Search for the cell housing the specified text and yield its (x, y) center coordinate. 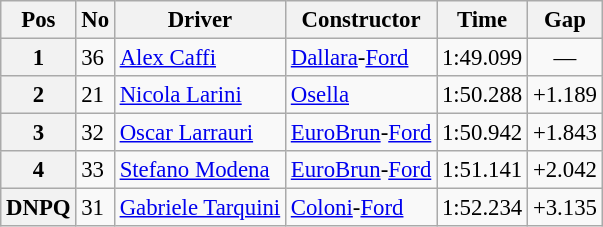
+2.042 (566, 170)
Osella (360, 95)
32 (95, 133)
+3.135 (566, 208)
21 (95, 95)
1:51.141 (482, 170)
Coloni-Ford (360, 208)
+1.843 (566, 133)
Constructor (360, 20)
4 (38, 170)
Driver (200, 20)
1:49.099 (482, 58)
1 (38, 58)
Gap (566, 20)
No (95, 20)
33 (95, 170)
2 (38, 95)
Oscar Larrauri (200, 133)
1:52.234 (482, 208)
1:50.942 (482, 133)
— (566, 58)
+1.189 (566, 95)
1:50.288 (482, 95)
Time (482, 20)
Alex Caffi (200, 58)
Stefano Modena (200, 170)
Nicola Larini (200, 95)
DNPQ (38, 208)
3 (38, 133)
Gabriele Tarquini (200, 208)
36 (95, 58)
31 (95, 208)
Dallara-Ford (360, 58)
Pos (38, 20)
